Return (X, Y) of the center of cell containing provided text 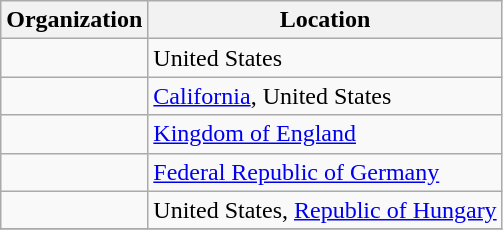
United States, Republic of Hungary (325, 210)
Location (325, 20)
California, United States (325, 96)
Kingdom of England (325, 134)
Federal Republic of Germany (325, 172)
United States (325, 58)
Organization (74, 20)
